Pinpoint the cell where the given text exists, returning its (x, y) midpoint coordinate. 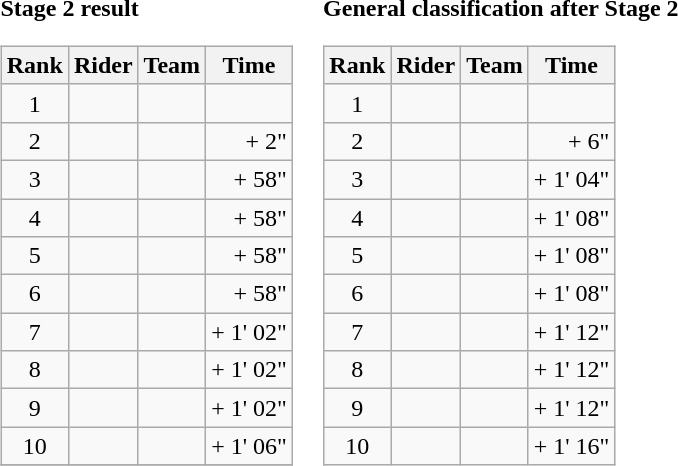
+ 2" (250, 141)
+ 6" (572, 141)
+ 1' 16" (572, 446)
+ 1' 04" (572, 179)
+ 1' 06" (250, 446)
